Provide the (X, Y) coordinate of the cell's center where the given text is located.  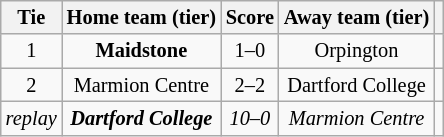
Score (250, 17)
2 (32, 85)
Orpington (356, 51)
replay (32, 118)
Tie (32, 17)
2–2 (250, 85)
Maidstone (142, 51)
1 (32, 51)
Home team (tier) (142, 17)
10–0 (250, 118)
1–0 (250, 51)
Away team (tier) (356, 17)
